Identify which cell holds the provided text, then report its [x, y] central coordinate. 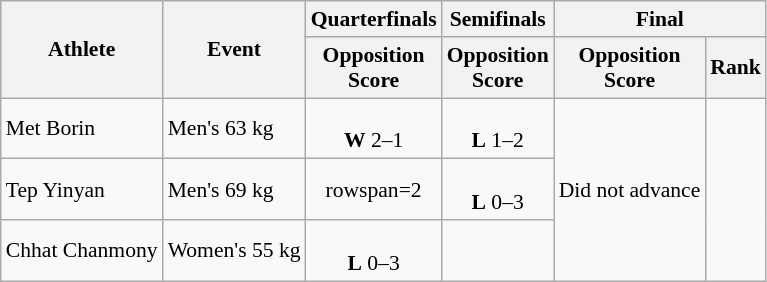
Tep Yinyan [82, 190]
Final [660, 19]
Semifinals [498, 19]
L 1–2 [498, 128]
Chhat Chanmony [82, 250]
Women's 55 kg [234, 250]
Met Borin [82, 128]
Athlete [82, 50]
Men's 63 kg [234, 128]
rowspan=2 [374, 190]
Men's 69 kg [234, 190]
Quarterfinals [374, 19]
Rank [736, 68]
Did not advance [630, 190]
Event [234, 50]
W 2–1 [374, 128]
